Provide the (x, y) coordinate of the cell's center where the given text is located.  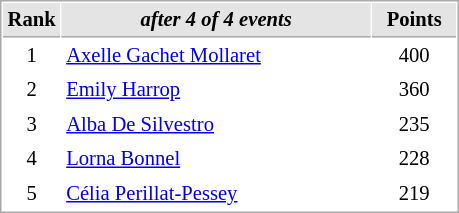
400 (414, 56)
228 (414, 158)
2 (32, 90)
Lorna Bonnel (216, 158)
235 (414, 124)
after 4 of 4 events (216, 20)
Emily Harrop (216, 90)
219 (414, 194)
360 (414, 90)
Alba De Silvestro (216, 124)
Points (414, 20)
3 (32, 124)
1 (32, 56)
Célia Perillat-Pessey (216, 194)
5 (32, 194)
4 (32, 158)
Axelle Gachet Mollaret (216, 56)
Rank (32, 20)
